Detect which cell encompasses the target text, then output its (x, y) center coordinate. 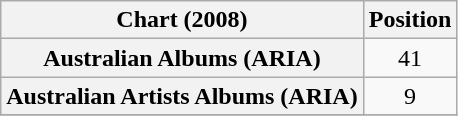
9 (410, 96)
Australian Albums (ARIA) (182, 58)
Position (410, 20)
Australian Artists Albums (ARIA) (182, 96)
Chart (2008) (182, 20)
41 (410, 58)
